Detect which cell encompasses the target text, then output its [x, y] center coordinate. 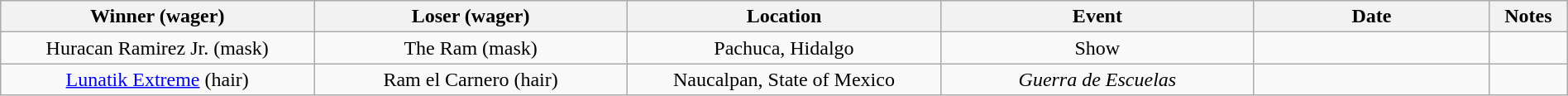
Date [1371, 17]
Naucalpan, State of Mexico [784, 79]
Guerra de Escuelas [1097, 79]
Location [784, 17]
Winner (wager) [157, 17]
Pachuca, Hidalgo [784, 48]
Huracan Ramirez Jr. (mask) [157, 48]
Lunatik Extreme (hair) [157, 79]
Show [1097, 48]
Loser (wager) [471, 17]
The Ram (mask) [471, 48]
Ram el Carnero (hair) [471, 79]
Notes [1528, 17]
Event [1097, 17]
